Determine the (X, Y) coordinate at the center of the cell enclosing the given text.  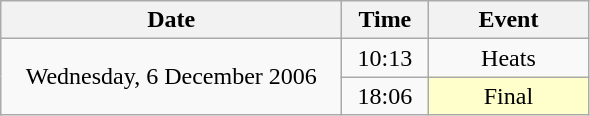
Heats (508, 58)
Event (508, 20)
Wednesday, 6 December 2006 (172, 77)
18:06 (385, 96)
Final (508, 96)
Date (172, 20)
10:13 (385, 58)
Time (385, 20)
